Find where the given text appears and provide that cell's center as [x, y] coordinate. 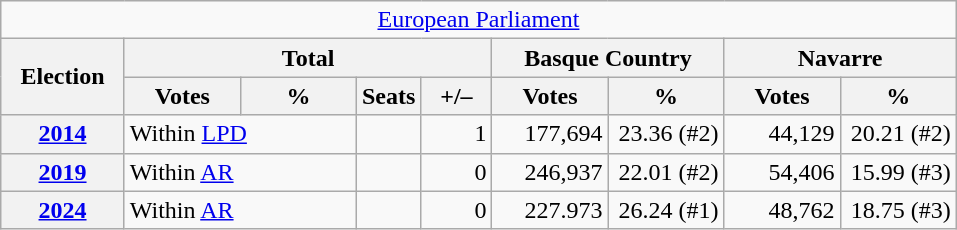
Navarre [840, 58]
246,937 [550, 172]
+/– [456, 96]
Seats [388, 96]
Within LPD [240, 134]
227.973 [550, 210]
48,762 [782, 210]
54,406 [782, 172]
Basque Country [608, 58]
177,694 [550, 134]
44,129 [782, 134]
Total [308, 58]
26.24 (#1) [666, 210]
2019 [63, 172]
European Parliament [478, 20]
Election [63, 77]
20.21 (#2) [898, 134]
18.75 (#3) [898, 210]
15.99 (#3) [898, 172]
23.36 (#2) [666, 134]
22.01 (#2) [666, 172]
2024 [63, 210]
2014 [63, 134]
1 [456, 134]
